Identify which cell holds the provided text, then report its [X, Y] central coordinate. 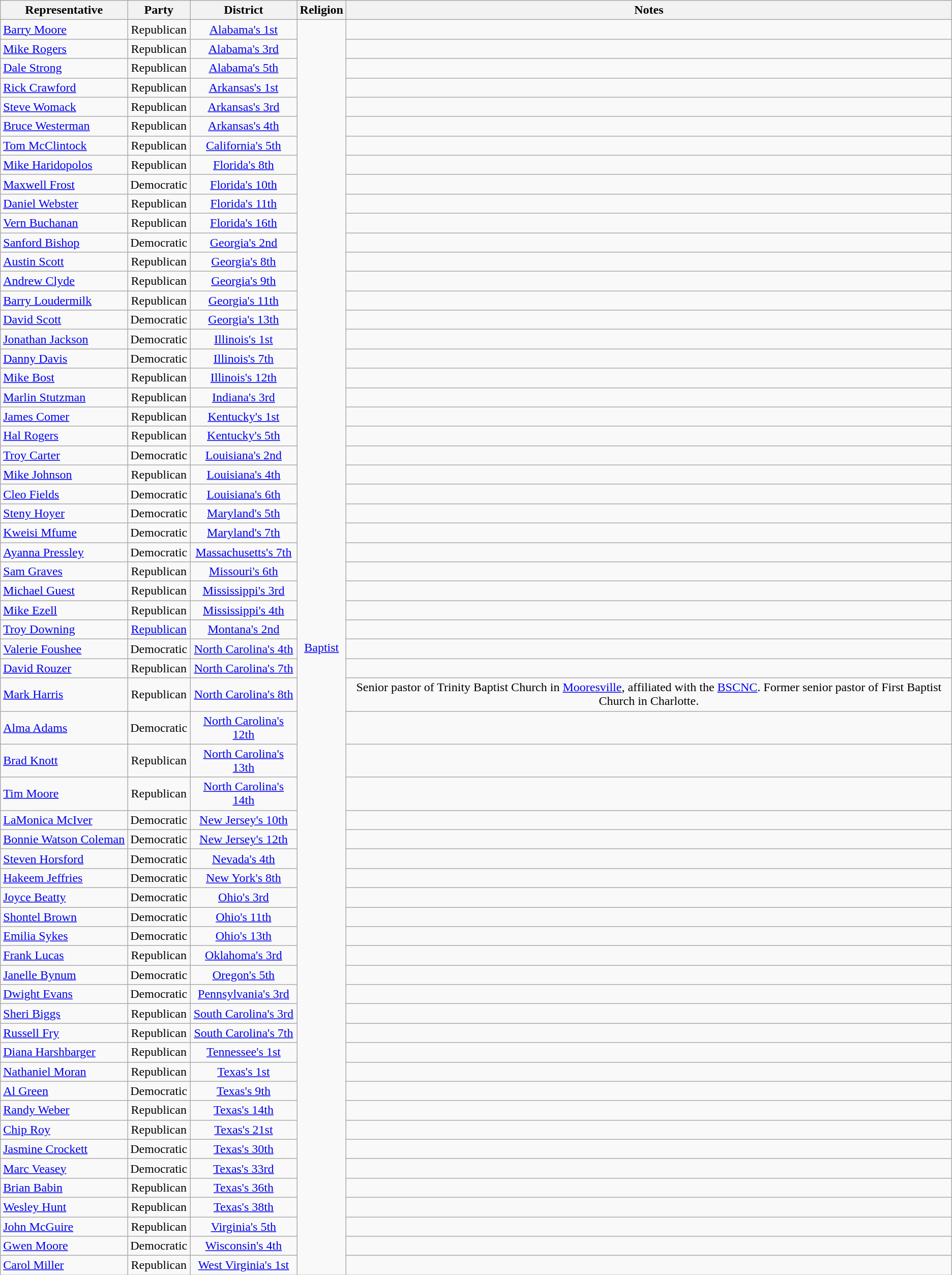
Georgia's 2nd [244, 243]
Maryland's 7th [244, 532]
Alabama's 1st [244, 29]
Illinois's 7th [244, 359]
Frank Lucas [64, 956]
Missouri's 6th [244, 572]
Shontel Brown [64, 917]
Louisiana's 4th [244, 475]
Sheri Biggs [64, 1014]
Arkansas's 4th [244, 126]
North Carolina's 12th [244, 727]
Diana Harshbarger [64, 1052]
Texas's 1st [244, 1072]
Daniel Webster [64, 203]
Troy Carter [64, 455]
District [244, 10]
Joyce Beatty [64, 897]
Texas's 9th [244, 1091]
Georgia's 13th [244, 320]
Sanford Bishop [64, 243]
Steny Hoyer [64, 513]
Jonathan Jackson [64, 339]
Nevada's 4th [244, 858]
New Jersey's 12th [244, 839]
Gwen Moore [64, 1246]
Andrew Clyde [64, 281]
Russell Fry [64, 1033]
Arkansas's 3rd [244, 107]
Mike Ezell [64, 610]
Oklahoma's 3rd [244, 956]
Ohio's 13th [244, 936]
Hal Rogers [64, 436]
Wesley Hunt [64, 1207]
Florida's 8th [244, 165]
Chip Roy [64, 1130]
Florida's 11th [244, 203]
Brian Babin [64, 1188]
Maryland's 5th [244, 513]
Alabama's 3rd [244, 49]
Pennsylvania's 3rd [244, 994]
Alma Adams [64, 727]
Religion [321, 10]
Dale Strong [64, 68]
Georgia's 11th [244, 301]
Jasmine Crockett [64, 1149]
Dwight Evans [64, 994]
Mississippi's 3rd [244, 591]
Kentucky's 5th [244, 436]
Mississippi's 4th [244, 610]
Georgia's 9th [244, 281]
North Carolina's 8th [244, 695]
Party [159, 10]
Virginia's 5th [244, 1226]
Mark Harris [64, 695]
North Carolina's 14th [244, 793]
Hakeem Jeffries [64, 878]
Oregon's 5th [244, 975]
Senior pastor of Trinity Baptist Church in Mooresville, affiliated with the BSCNC. Former senior pastor of First Baptist Church in Charlotte. [649, 695]
Vern Buchanan [64, 223]
Baptist [321, 647]
Wisconsin's 4th [244, 1246]
Notes [649, 10]
LaMonica McIver [64, 820]
South Carolina's 3rd [244, 1014]
Florida's 16th [244, 223]
Massachusetts's 7th [244, 552]
Texas's 36th [244, 1188]
Illinois's 1st [244, 339]
Maxwell Frost [64, 184]
New York's 8th [244, 878]
Texas's 38th [244, 1207]
Ohio's 11th [244, 917]
Mike Haridopolos [64, 165]
Janelle Bynum [64, 975]
David Scott [64, 320]
South Carolina's 7th [244, 1033]
Danny Davis [64, 359]
Ohio's 3rd [244, 897]
New Jersey's 10th [244, 820]
Arkansas's 1st [244, 87]
Kentucky's 1st [244, 417]
Marlin Stutzman [64, 397]
Brad Knott [64, 761]
Indiana's 3rd [244, 397]
Tom McClintock [64, 145]
Kweisi Mfume [64, 532]
California's 5th [244, 145]
Valerie Foushee [64, 649]
Bruce Westerman [64, 126]
Ayanna Pressley [64, 552]
Texas's 33rd [244, 1168]
Mike Rogers [64, 49]
Louisiana's 2nd [244, 455]
Illinois's 12th [244, 378]
Tennessee's 1st [244, 1052]
Alabama's 5th [244, 68]
Cleo Fields [64, 494]
David Rouzer [64, 668]
Texas's 30th [244, 1149]
Mike Bost [64, 378]
Randy Weber [64, 1110]
Representative [64, 10]
Sam Graves [64, 572]
Georgia's 8th [244, 262]
North Carolina's 7th [244, 668]
Carol Miller [64, 1265]
Tim Moore [64, 793]
North Carolina's 13th [244, 761]
Marc Veasey [64, 1168]
Louisiana's 6th [244, 494]
James Comer [64, 417]
Rick Crawford [64, 87]
Barry Moore [64, 29]
Texas's 14th [244, 1110]
Montana's 2nd [244, 630]
Austin Scott [64, 262]
Troy Downing [64, 630]
Emilia Sykes [64, 936]
Steven Horsford [64, 858]
Bonnie Watson Coleman [64, 839]
Steve Womack [64, 107]
West Virginia's 1st [244, 1265]
Nathaniel Moran [64, 1072]
Mike Johnson [64, 475]
Barry Loudermilk [64, 301]
John McGuire [64, 1226]
Michael Guest [64, 591]
Texas's 21st [244, 1130]
Al Green [64, 1091]
North Carolina's 4th [244, 649]
Florida's 10th [244, 184]
